From the cell containing the given text, extract its center point as (X, Y) coordinate. 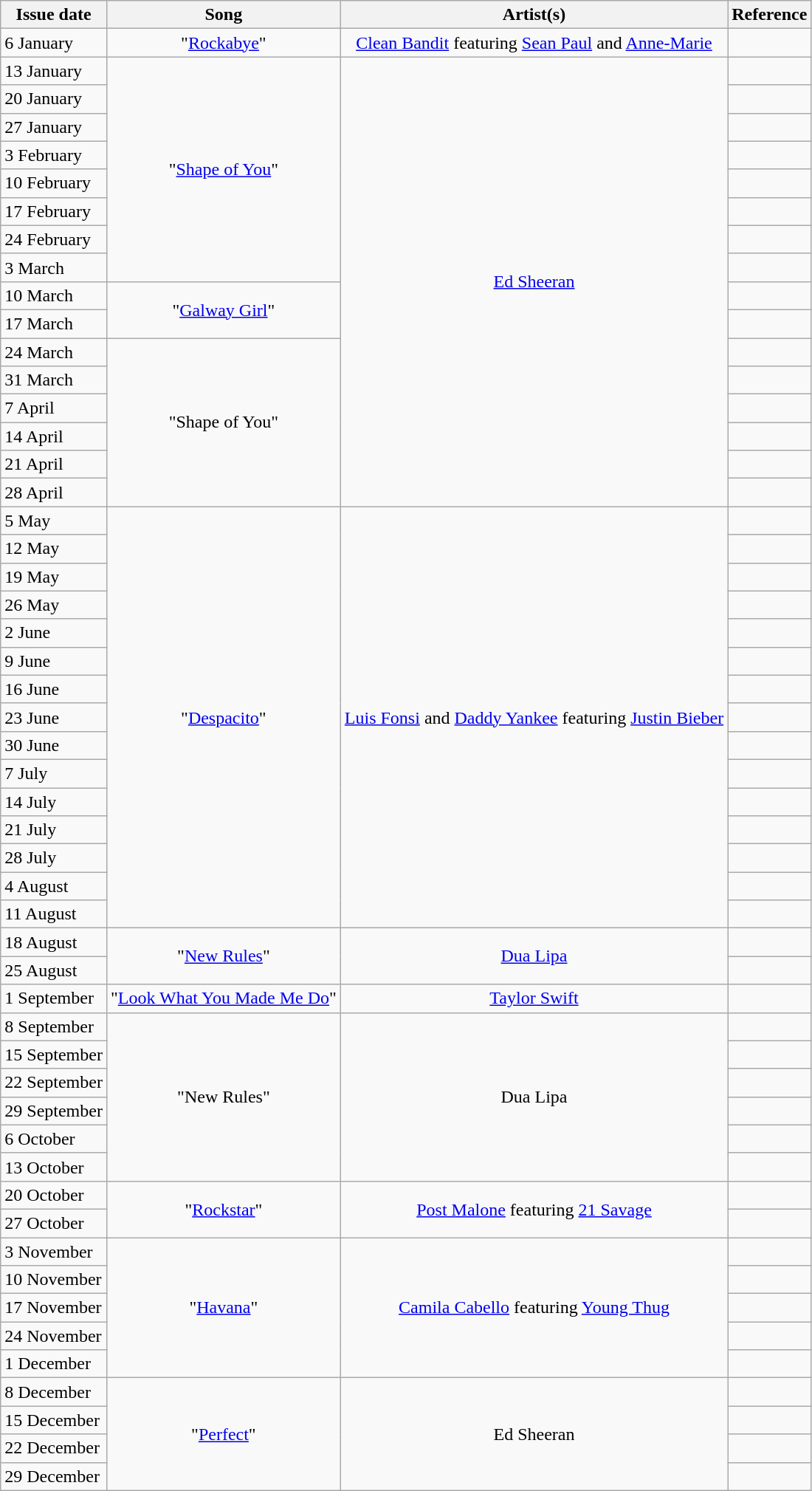
17 November (54, 1308)
29 December (54, 1476)
10 November (54, 1280)
4 August (54, 886)
24 March (54, 352)
7 July (54, 773)
16 June (54, 689)
Reference (769, 15)
26 May (54, 605)
Luis Fonsi and Daddy Yankee featuring Justin Bieber (534, 718)
2 June (54, 633)
3 March (54, 267)
27 October (54, 1223)
23 June (54, 717)
12 May (54, 549)
15 December (54, 1420)
"Perfect" (223, 1434)
21 July (54, 830)
"Despacito" (223, 718)
22 December (54, 1448)
Issue date (54, 15)
Taylor Swift (534, 998)
1 September (54, 998)
Song (223, 15)
24 November (54, 1336)
"Look What You Made Me Do" (223, 998)
"Havana" (223, 1308)
20 January (54, 99)
9 June (54, 661)
6 October (54, 1139)
3 February (54, 155)
Artist(s) (534, 15)
31 March (54, 380)
20 October (54, 1195)
Clean Bandit featuring Sean Paul and Anne-Marie (534, 43)
5 May (54, 521)
Post Malone featuring 21 Savage (534, 1209)
29 September (54, 1111)
19 May (54, 577)
28 April (54, 493)
1 December (54, 1364)
10 March (54, 295)
7 April (54, 408)
30 June (54, 745)
24 February (54, 239)
13 October (54, 1167)
8 December (54, 1392)
3 November (54, 1252)
15 September (54, 1055)
14 July (54, 801)
10 February (54, 183)
21 April (54, 465)
14 April (54, 436)
Camila Cabello featuring Young Thug (534, 1308)
11 August (54, 914)
8 September (54, 1026)
"Rockabye" (223, 43)
22 September (54, 1083)
18 August (54, 942)
17 February (54, 211)
6 January (54, 43)
"Rockstar" (223, 1209)
28 July (54, 858)
25 August (54, 970)
27 January (54, 127)
13 January (54, 71)
"Galway Girl" (223, 309)
17 March (54, 323)
